For the text-containing cell, return its midpoint in [X, Y] coordinate format. 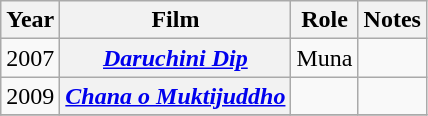
Muna [324, 58]
Year [30, 20]
Notes [392, 20]
Chana o Muktijuddho [176, 96]
2009 [30, 96]
Daruchini Dip [176, 58]
Film [176, 20]
Role [324, 20]
2007 [30, 58]
